Search for the cell housing the specified text and yield its [x, y] center coordinate. 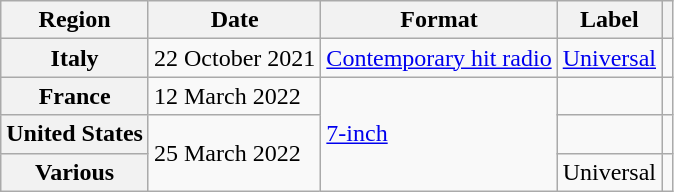
Date [234, 20]
22 October 2021 [234, 58]
Italy [75, 58]
7-inch [439, 134]
Format [439, 20]
Various [75, 172]
Label [609, 20]
25 March 2022 [234, 153]
United States [75, 134]
Contemporary hit radio [439, 58]
Region [75, 20]
France [75, 96]
12 March 2022 [234, 96]
